Provide the (x, y) coordinate of the cell's center where the given text is located.  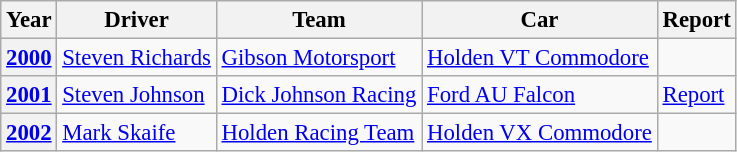
Car (540, 20)
Steven Johnson (136, 95)
Driver (136, 20)
2000 (29, 58)
Steven Richards (136, 58)
Gibson Motorsport (319, 58)
Holden VT Commodore (540, 58)
Team (319, 20)
2001 (29, 95)
Dick Johnson Racing (319, 95)
2002 (29, 133)
Holden VX Commodore (540, 133)
Year (29, 20)
Ford AU Falcon (540, 95)
Mark Skaife (136, 133)
Holden Racing Team (319, 133)
